Output the [X, Y] coordinate of the center of the cell containing the given text.  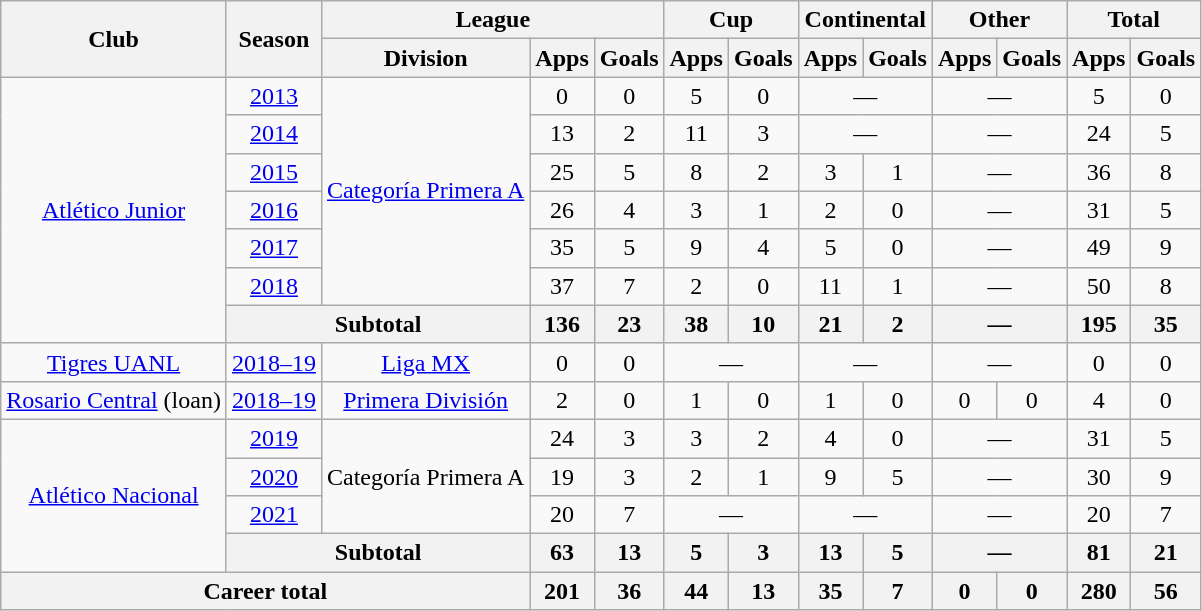
26 [562, 210]
Season [274, 39]
10 [763, 324]
Tigres UANL [114, 362]
50 [1099, 286]
2020 [274, 477]
38 [696, 324]
136 [562, 324]
League [492, 20]
2021 [274, 515]
Continental [865, 20]
Primera División [425, 400]
25 [562, 172]
56 [1166, 591]
Total [1134, 20]
Rosario Central (loan) [114, 400]
Club [114, 39]
Career total [266, 591]
63 [562, 553]
2013 [274, 96]
49 [1099, 248]
19 [562, 477]
44 [696, 591]
37 [562, 286]
30 [1099, 477]
280 [1099, 591]
2016 [274, 210]
Atlético Nacional [114, 495]
Cup [731, 20]
Atlético Junior [114, 210]
201 [562, 591]
Division [425, 58]
2018 [274, 286]
2015 [274, 172]
23 [629, 324]
81 [1099, 553]
2019 [274, 438]
Other [999, 20]
2014 [274, 134]
Liga MX [425, 362]
195 [1099, 324]
2017 [274, 248]
